Provide the [x, y] coordinate of the cell's center where the given text is located.  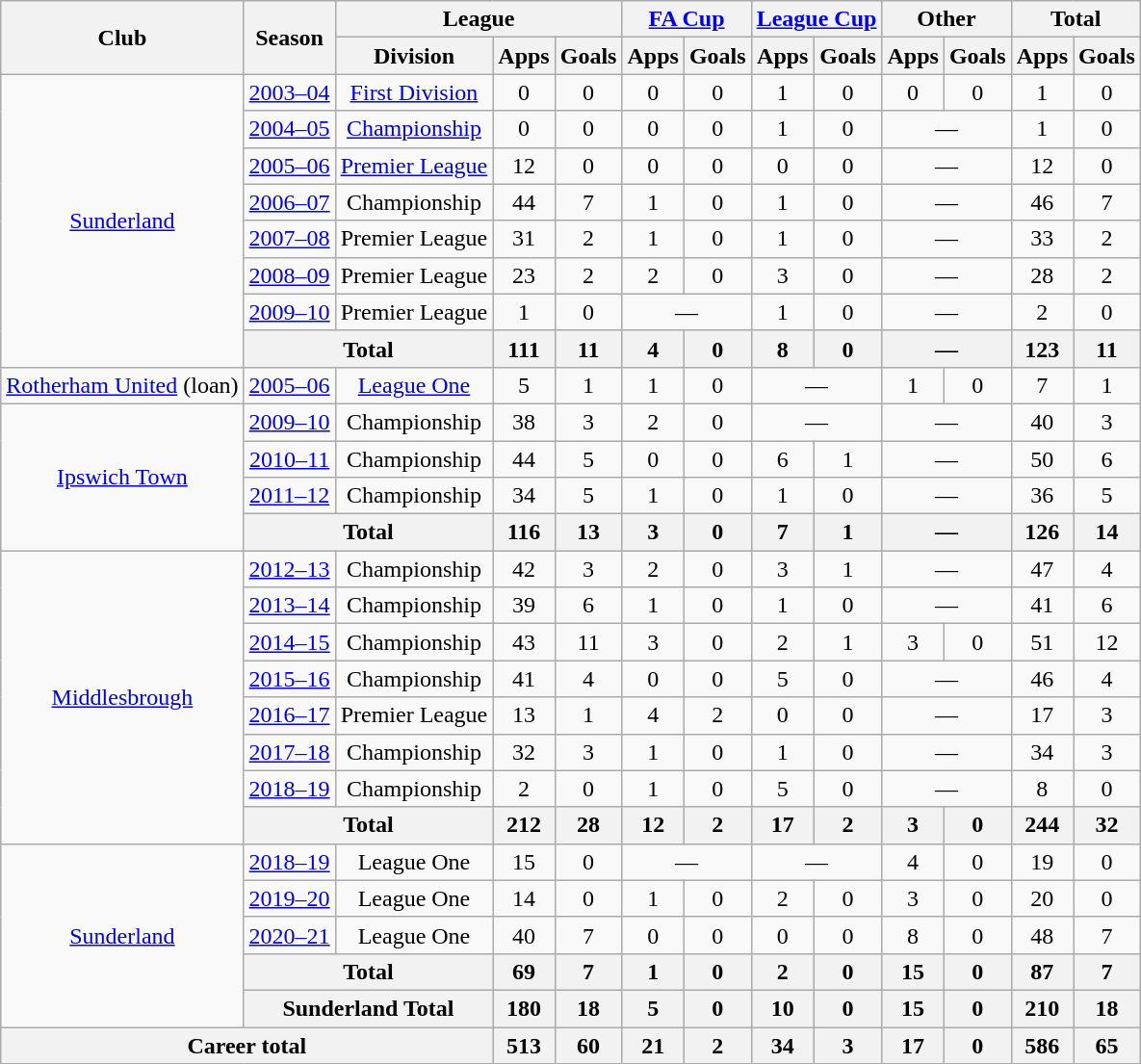
Rotherham United (loan) [122, 385]
2010–11 [289, 459]
League Cup [817, 19]
42 [524, 569]
180 [524, 1008]
38 [524, 422]
2004–05 [289, 129]
212 [524, 825]
33 [1042, 239]
2007–08 [289, 239]
60 [588, 1045]
116 [524, 532]
586 [1042, 1045]
2013–14 [289, 606]
50 [1042, 459]
87 [1042, 972]
39 [524, 606]
FA Cup [687, 19]
65 [1107, 1045]
210 [1042, 1008]
Career total [246, 1045]
2011–12 [289, 496]
2012–13 [289, 569]
47 [1042, 569]
123 [1042, 349]
League [479, 19]
20 [1042, 898]
48 [1042, 935]
51 [1042, 642]
Ipswich Town [122, 477]
31 [524, 239]
2020–21 [289, 935]
43 [524, 642]
21 [653, 1045]
19 [1042, 862]
2017–18 [289, 752]
Club [122, 38]
244 [1042, 825]
10 [782, 1008]
2003–04 [289, 92]
Middlesbrough [122, 697]
Division [414, 56]
2019–20 [289, 898]
First Division [414, 92]
23 [524, 275]
Other [947, 19]
2016–17 [289, 715]
2008–09 [289, 275]
36 [1042, 496]
126 [1042, 532]
2015–16 [289, 679]
2014–15 [289, 642]
2006–07 [289, 202]
69 [524, 972]
111 [524, 349]
513 [524, 1045]
Season [289, 38]
Sunderland Total [368, 1008]
